Return (x, y) of the center of cell containing provided text 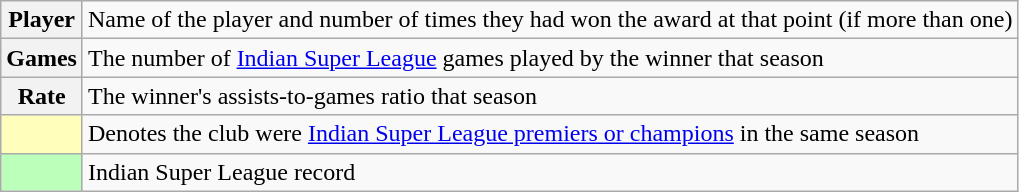
Rate (42, 96)
Denotes the club were Indian Super League premiers or champions in the same season (550, 134)
Name of the player and number of times they had won the award at that point (if more than one) (550, 20)
Indian Super League record (550, 172)
The number of Indian Super League games played by the winner that season (550, 58)
Games (42, 58)
Player (42, 20)
The winner's assists-to-games ratio that season (550, 96)
